Detect which cell encompasses the target text, then output its [x, y] center coordinate. 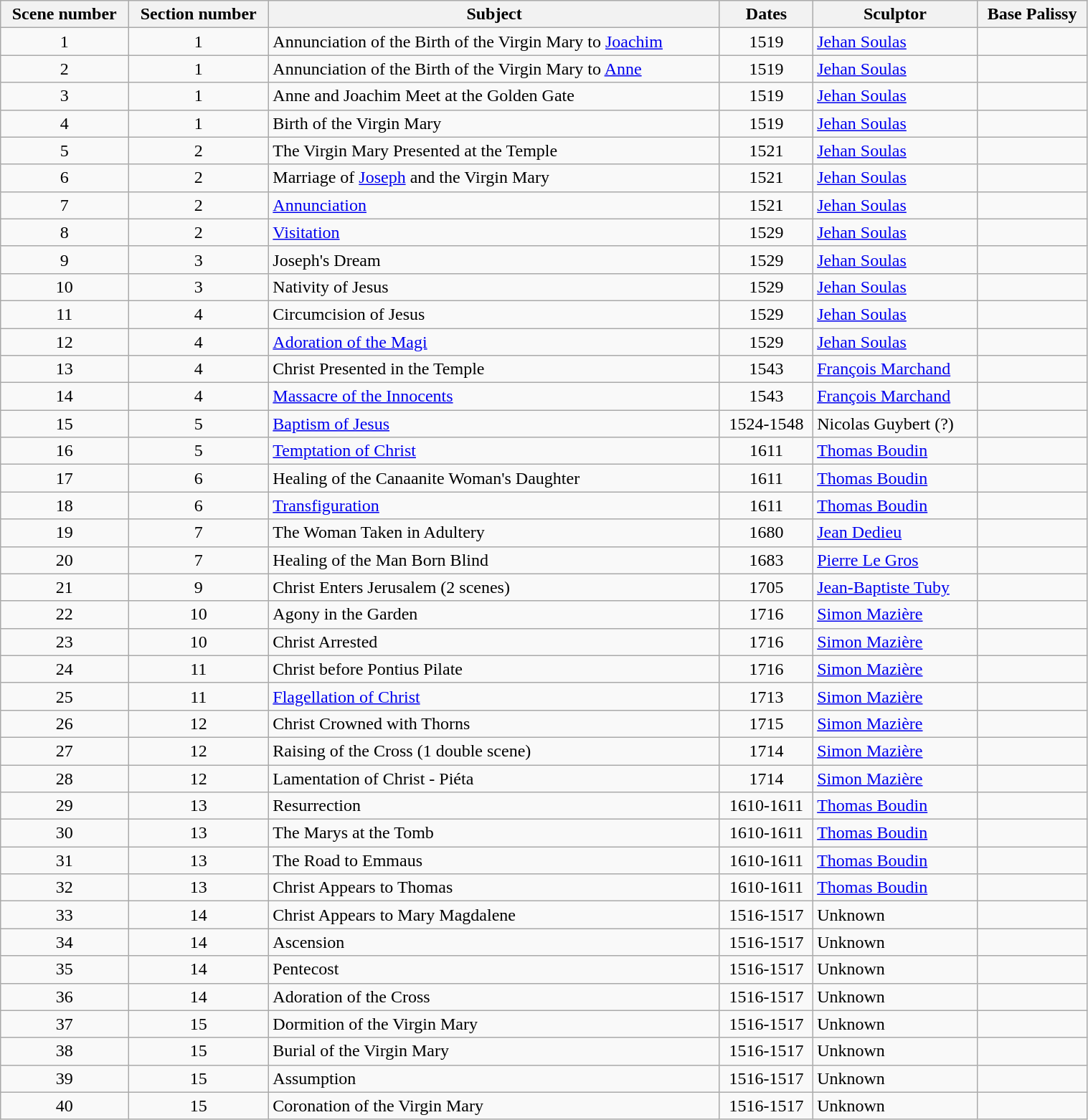
18 [65, 506]
Subject [494, 14]
23 [65, 642]
Dates [766, 14]
24 [65, 669]
Dormition of the Virgin Mary [494, 1024]
1715 [766, 723]
32 [65, 888]
Annunciation of the Birth of the Virgin Mary to Anne [494, 69]
Joseph's Dream [494, 260]
Annunciation [494, 205]
1680 [766, 533]
Christ Appears to Thomas [494, 888]
22 [65, 614]
Anne and Joachim Meet at the Golden Gate [494, 96]
Scene number [65, 14]
26 [65, 723]
Raising of the Cross (1 double scene) [494, 751]
40 [65, 1106]
1713 [766, 696]
Ascension [494, 942]
34 [65, 942]
31 [65, 860]
Jean-Baptiste Tuby [895, 587]
Agony in the Garden [494, 614]
16 [65, 451]
27 [65, 751]
1524-1548 [766, 424]
Base Palissy [1032, 14]
Section number [199, 14]
Nativity of Jesus [494, 287]
The Marys at the Tomb [494, 833]
Pierre Le Gros [895, 560]
21 [65, 587]
39 [65, 1078]
17 [65, 478]
Circumcision of Jesus [494, 314]
19 [65, 533]
The Woman Taken in Adultery [494, 533]
Jean Dedieu [895, 533]
Flagellation of Christ [494, 696]
Massacre of the Innocents [494, 397]
37 [65, 1024]
Burial of the Virgin Mary [494, 1051]
The Virgin Mary Presented at the Temple [494, 151]
Adoration of the Magi [494, 342]
Sculptor [895, 14]
35 [65, 969]
1683 [766, 560]
28 [65, 778]
The Road to Emmaus [494, 860]
Temptation of Christ [494, 451]
Christ Arrested [494, 642]
Marriage of Joseph and the Virgin Mary [494, 178]
Lamentation of Christ - Piéta [494, 778]
Transfiguration [494, 506]
Adoration of the Cross [494, 997]
Pentecost [494, 969]
Birth of the Virgin Mary [494, 123]
Healing of the Canaanite Woman's Daughter [494, 478]
1705 [766, 587]
Nicolas Guybert (?) [895, 424]
Annunciation of the Birth of the Virgin Mary to Joachim [494, 42]
Resurrection [494, 806]
Healing of the Man Born Blind [494, 560]
36 [65, 997]
Christ Appears to Mary Magdalene [494, 915]
25 [65, 696]
20 [65, 560]
30 [65, 833]
Christ Presented in the Temple [494, 369]
29 [65, 806]
Christ Crowned with Thorns [494, 723]
33 [65, 915]
8 [65, 232]
Assumption [494, 1078]
38 [65, 1051]
Christ before Pontius Pilate [494, 669]
Christ Enters Jerusalem (2 scenes) [494, 587]
Visitation [494, 232]
Coronation of the Virgin Mary [494, 1106]
Baptism of Jesus [494, 424]
